Determine the (x, y) coordinate at the center of the cell enclosing the given text.  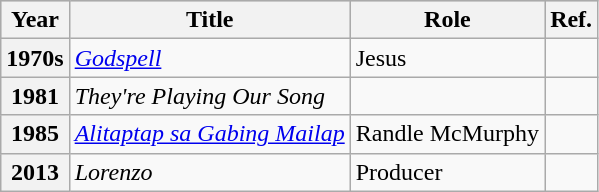
2013 (35, 172)
1985 (35, 134)
Producer (447, 172)
1970s (35, 58)
Jesus (447, 58)
1981 (35, 96)
Randle McMurphy (447, 134)
Ref. (572, 20)
They're Playing Our Song (210, 96)
Year (35, 20)
Role (447, 20)
Lorenzo (210, 172)
Alitaptap sa Gabing Mailap (210, 134)
Title (210, 20)
Godspell (210, 58)
